Detect which cell encompasses the target text, then output its [X, Y] center coordinate. 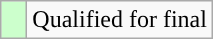
Qualified for final [120, 20]
